Pinpoint the cell where the given text exists, returning its (x, y) midpoint coordinate. 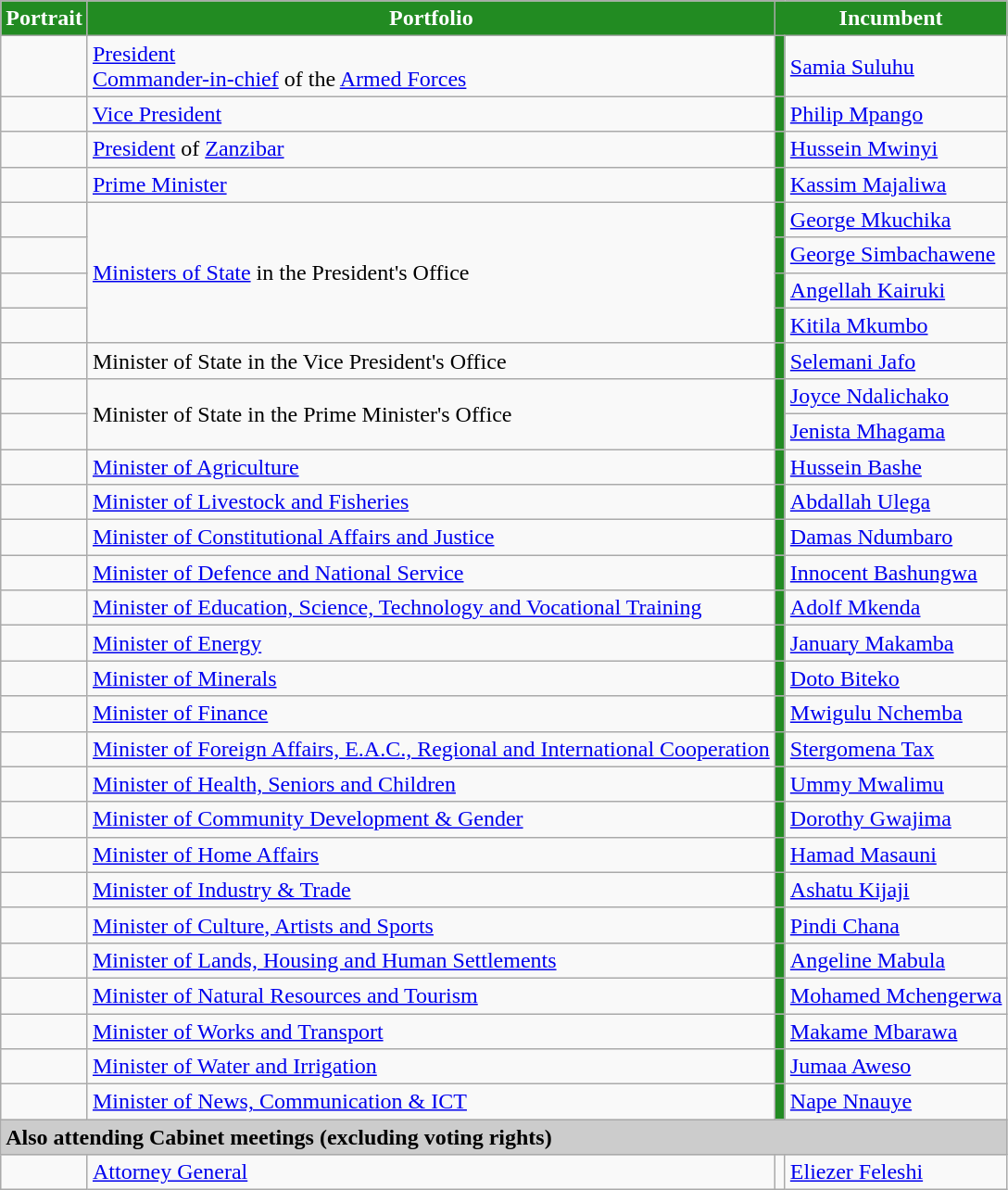
Jumaa Aweso (896, 1067)
Portrait (44, 19)
Vice President (431, 114)
Damas Ndumbaro (896, 538)
Nape Nnauye (896, 1102)
Pindi Chana (896, 925)
Dorothy Gwajima (896, 819)
Doto Biteko (896, 678)
Philip Mpango (896, 114)
Minister of Finance (431, 714)
Abdallah Ulega (896, 502)
Minister of Livestock and Fisheries (431, 502)
Minister of Natural Resources and Tourism (431, 995)
Minister of Minerals (431, 678)
Minister of Works and Transport (431, 1032)
Minister of Foreign Affairs, E.A.C., Regional and International Cooperation (431, 749)
Minister of Energy (431, 643)
Attorney General (431, 1172)
Also attending Cabinet meetings (excluding voting rights) (504, 1137)
Prime Minister (431, 184)
Minister of Agriculture (431, 466)
Minister of State in the Prime Minister's Office (431, 413)
Angeline Mabula (896, 960)
Mwigulu Nchemba (896, 714)
Minister of Education, Science, Technology and Vocational Training (431, 608)
Minister of State in the Vice President's Office (431, 361)
Samia Suluhu (896, 67)
President of Zanzibar (431, 149)
Minister of Defence and National Service (431, 573)
PresidentCommander-in-chief of the Armed Forces (431, 67)
George Mkuchika (896, 220)
Minister of Culture, Artists and Sports (431, 925)
George Simbachawene (896, 255)
Hussein Bashe (896, 466)
January Makamba (896, 643)
Minister of Industry & Trade (431, 890)
Eliezer Feleshi (896, 1172)
Minister of Community Development & Gender (431, 819)
Minister of Constitutional Affairs and Justice (431, 538)
Incumbent (891, 19)
Ashatu Kijaji (896, 890)
Kitila Mkumbo (896, 325)
Hamad Masauni (896, 855)
Angellah Kairuki (896, 290)
Ministers of State in the President's Office (431, 272)
Minister of Health, Seniors and Children (431, 784)
Hussein Mwinyi (896, 149)
Jenista Mhagama (896, 431)
Minister of Lands, Housing and Human Settlements (431, 960)
Stergomena Tax (896, 749)
Minister of Home Affairs (431, 855)
Ummy Mwalimu (896, 784)
Portfolio (431, 19)
Innocent Bashungwa (896, 573)
Selemani Jafo (896, 361)
Minister of News, Communication & ICT (431, 1102)
Mohamed Mchengerwa (896, 995)
Makame Mbarawa (896, 1032)
Minister of Water and Irrigation (431, 1067)
Adolf Mkenda (896, 608)
Joyce Ndalichako (896, 396)
Kassim Majaliwa (896, 184)
